Extract the (x, y) coordinate from the center of the cell holding the provided text.  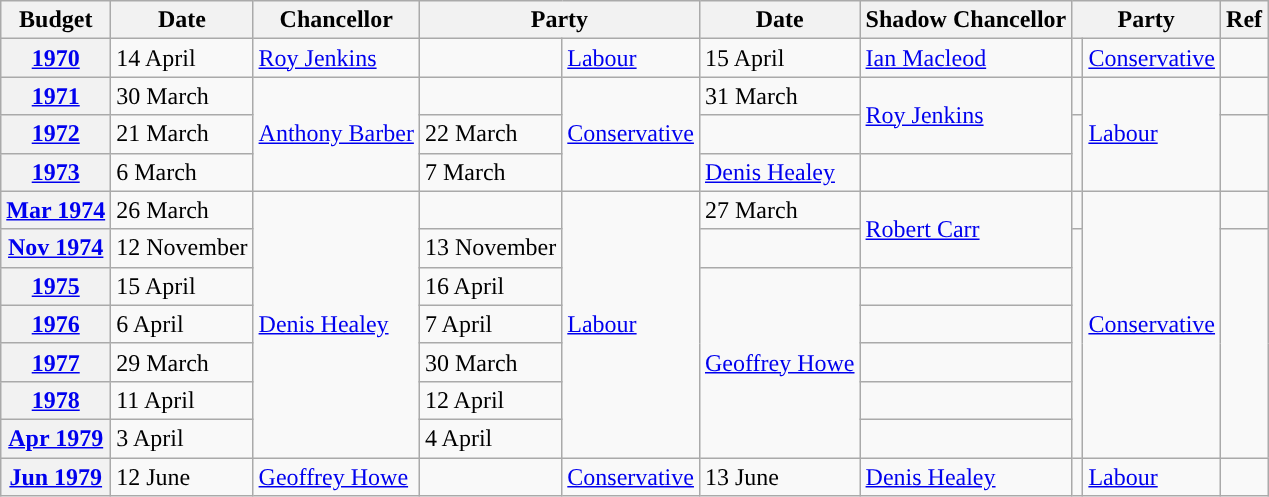
Chancellor (336, 20)
12 April (490, 400)
1977 (56, 362)
21 March (182, 134)
1978 (56, 400)
Budget (56, 20)
1970 (56, 58)
Nov 1974 (56, 248)
7 April (490, 324)
31 March (780, 96)
Jun 1979 (56, 477)
14 April (182, 58)
7 March (490, 172)
27 March (780, 210)
1976 (56, 324)
Mar 1974 (56, 210)
1971 (56, 96)
Apr 1979 (56, 438)
Robert Carr (966, 229)
1972 (56, 134)
Shadow Chancellor (966, 20)
11 April (182, 400)
4 April (490, 438)
1975 (56, 286)
12 November (182, 248)
13 June (780, 477)
29 March (182, 362)
Ref (1244, 20)
1973 (56, 172)
3 April (182, 438)
22 March (490, 134)
6 March (182, 172)
13 November (490, 248)
12 June (182, 477)
16 April (490, 286)
Ian Macleod (966, 58)
6 April (182, 324)
26 March (182, 210)
Anthony Barber (336, 134)
